Find where the given text appears and provide that cell's center as (X, Y) coordinate. 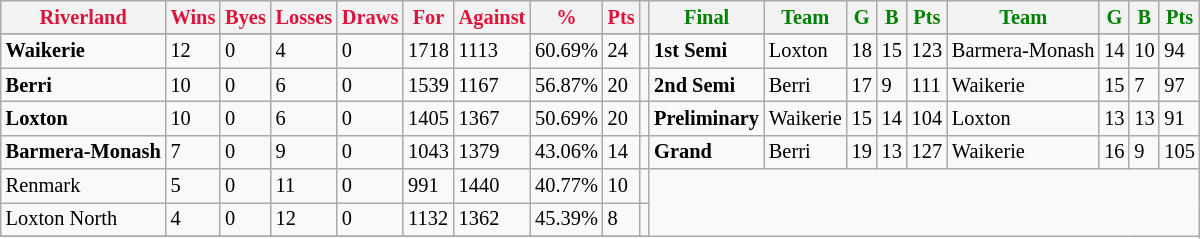
1718 (428, 51)
1362 (492, 219)
Losses (304, 17)
45.39% (566, 219)
111 (927, 85)
60.69% (566, 51)
1379 (492, 152)
1440 (492, 186)
Grand (706, 152)
91 (1179, 118)
97 (1179, 85)
Wins (194, 17)
105 (1179, 152)
Renmark (84, 186)
Draws (370, 17)
1043 (428, 152)
5 (194, 186)
50.69% (566, 118)
16 (1114, 152)
Final (706, 17)
1367 (492, 118)
18 (862, 51)
2nd Semi (706, 85)
Riverland (84, 17)
1539 (428, 85)
For (428, 17)
40.77% (566, 186)
11 (304, 186)
104 (927, 118)
94 (1179, 51)
991 (428, 186)
Byes (245, 17)
Against (492, 17)
1132 (428, 219)
17 (862, 85)
123 (927, 51)
Loxton North (84, 219)
1167 (492, 85)
127 (927, 152)
56.87% (566, 85)
1st Semi (706, 51)
1405 (428, 118)
19 (862, 152)
8 (622, 219)
1113 (492, 51)
24 (622, 51)
Preliminary (706, 118)
43.06% (566, 152)
% (566, 17)
